Capture the cell that displays the provided text and extract its [X, Y] central coordinate. 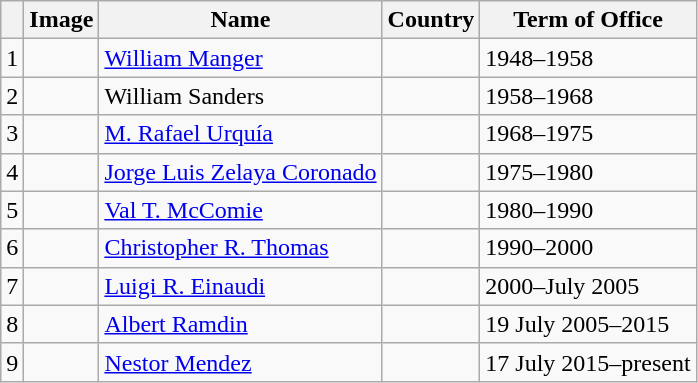
4 [12, 172]
Nestor Mendez [240, 362]
Christopher R. Thomas [240, 248]
Country [431, 20]
1990–2000 [588, 248]
9 [12, 362]
2 [12, 96]
Albert Ramdin [240, 324]
8 [12, 324]
Luigi R. Einaudi [240, 286]
3 [12, 134]
Jorge Luis Zelaya Coronado [240, 172]
Name [240, 20]
Image [62, 20]
1968–1975 [588, 134]
1975–1980 [588, 172]
William Sanders [240, 96]
19 July 2005–2015 [588, 324]
7 [12, 286]
1 [12, 58]
M. Rafael Urquía [240, 134]
Term of Office [588, 20]
Val T. McComie [240, 210]
6 [12, 248]
William Manger [240, 58]
2000–July 2005 [588, 286]
5 [12, 210]
17 July 2015–present [588, 362]
1980–1990 [588, 210]
1948–1958 [588, 58]
1958–1968 [588, 96]
